Find where the given text appears and provide that cell's center as [X, Y] coordinate. 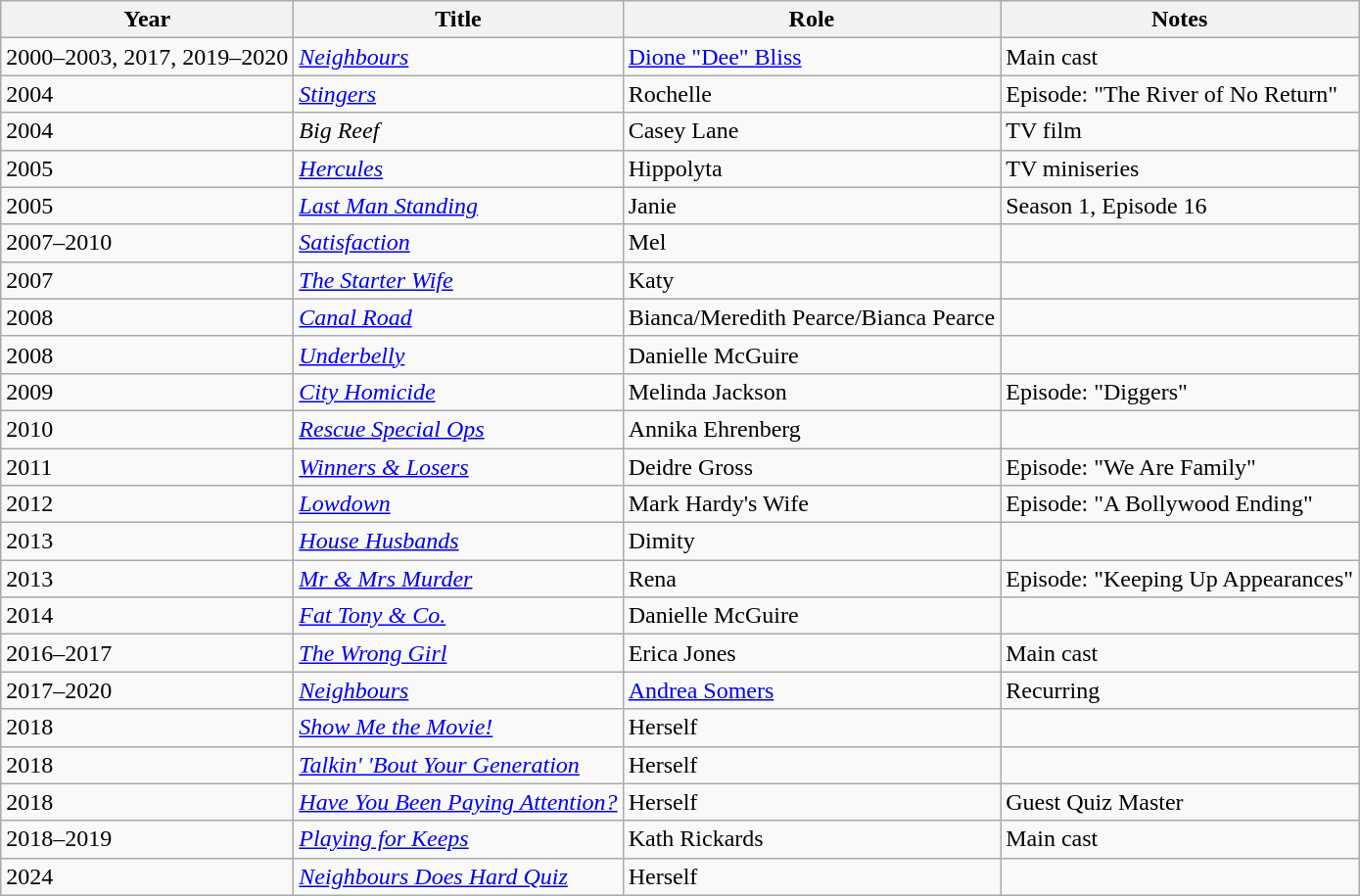
Fat Tony & Co. [458, 616]
Episode: "A Bollywood Ending" [1180, 504]
Rescue Special Ops [458, 429]
House Husbands [458, 542]
Hippolyta [812, 168]
Rena [812, 579]
Rochelle [812, 94]
Big Reef [458, 131]
Guest Quiz Master [1180, 802]
Melinda Jackson [812, 392]
Neighbours Does Hard Quiz [458, 876]
Andrea Somers [812, 690]
Satisfaction [458, 243]
Bianca/Meredith Pearce/Bianca Pearce [812, 317]
Episode: "The River of No Return" [1180, 94]
2000–2003, 2017, 2019–2020 [147, 57]
Katy [812, 280]
2014 [147, 616]
Episode: "Keeping Up Appearances" [1180, 579]
Kath Rickards [812, 839]
Janie [812, 206]
Mr & Mrs Murder [458, 579]
Year [147, 20]
2009 [147, 392]
TV miniseries [1180, 168]
Playing for Keeps [458, 839]
The Starter Wife [458, 280]
Episode: "We Are Family" [1180, 467]
Show Me the Movie! [458, 728]
Mel [812, 243]
Episode: "Diggers" [1180, 392]
Title [458, 20]
Season 1, Episode 16 [1180, 206]
The Wrong Girl [458, 653]
Role [812, 20]
Mark Hardy's Wife [812, 504]
Canal Road [458, 317]
Casey Lane [812, 131]
Deidre Gross [812, 467]
2007 [147, 280]
2017–2020 [147, 690]
Talkin' 'Bout Your Generation [458, 765]
2024 [147, 876]
Winners & Losers [458, 467]
Lowdown [458, 504]
2010 [147, 429]
Last Man Standing [458, 206]
2011 [147, 467]
Hercules [458, 168]
2016–2017 [147, 653]
Notes [1180, 20]
Recurring [1180, 690]
Stingers [458, 94]
2012 [147, 504]
2007–2010 [147, 243]
City Homicide [458, 392]
Have You Been Paying Attention? [458, 802]
Annika Ehrenberg [812, 429]
Erica Jones [812, 653]
Dione "Dee" Bliss [812, 57]
2018–2019 [147, 839]
Dimity [812, 542]
TV film [1180, 131]
Underbelly [458, 354]
